Locate the cell with the specified text and output its [X, Y] center coordinate. 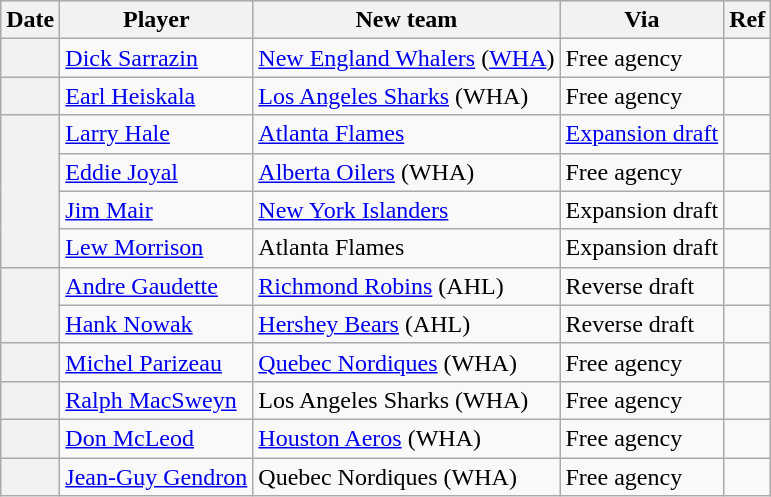
Earl Heiskala [156, 96]
Lew Morrison [156, 248]
Via [642, 20]
Dick Sarrazin [156, 58]
Eddie Joyal [156, 172]
Hank Nowak [156, 324]
Player [156, 20]
New York Islanders [406, 210]
New England Whalers (WHA) [406, 58]
Michel Parizeau [156, 362]
Date [30, 20]
New team [406, 20]
Richmond Robins (AHL) [406, 286]
Jean-Guy Gendron [156, 477]
Hershey Bears (AHL) [406, 324]
Jim Mair [156, 210]
Don McLeod [156, 438]
Ref [748, 20]
Ralph MacSweyn [156, 400]
Larry Hale [156, 134]
Houston Aeros (WHA) [406, 438]
Andre Gaudette [156, 286]
Alberta Oilers (WHA) [406, 172]
